Identify which cell holds the provided text, then report its [x, y] central coordinate. 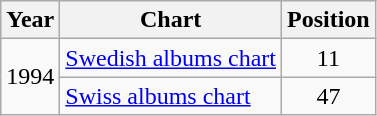
Position [329, 20]
Year [30, 20]
Swedish albums chart [171, 58]
1994 [30, 77]
11 [329, 58]
47 [329, 96]
Swiss albums chart [171, 96]
Chart [171, 20]
